Return (X, Y) of the center of cell containing provided text 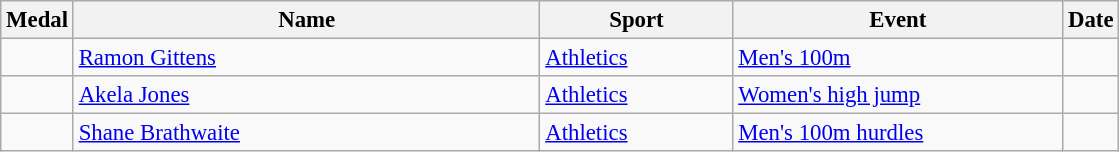
Medal (38, 20)
Women's high jump (898, 95)
Date (1091, 20)
Shane Brathwaite (306, 133)
Sport (636, 20)
Men's 100m hurdles (898, 133)
Akela Jones (306, 95)
Men's 100m (898, 58)
Event (898, 20)
Ramon Gittens (306, 58)
Name (306, 20)
